Identify which cell holds the provided text, then report its (X, Y) central coordinate. 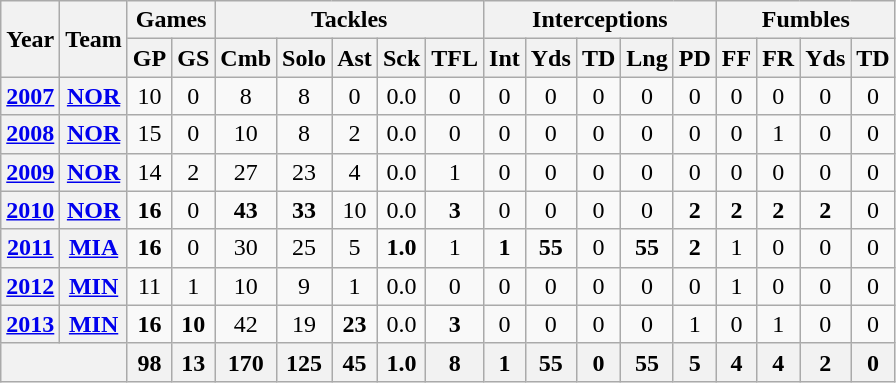
Cmb (246, 58)
98 (149, 362)
TFL (455, 58)
Fumbles (806, 20)
Lng (647, 58)
30 (246, 248)
170 (246, 362)
2007 (30, 96)
Tackles (350, 20)
42 (246, 324)
15 (149, 134)
Sck (401, 58)
14 (149, 172)
Games (170, 20)
2010 (30, 210)
Solo (304, 58)
33 (304, 210)
Year (30, 39)
FR (778, 58)
27 (246, 172)
125 (304, 362)
2009 (30, 172)
Int (505, 58)
GS (194, 58)
2013 (30, 324)
43 (246, 210)
25 (304, 248)
PD (694, 58)
Interceptions (600, 20)
GP (149, 58)
Team (94, 39)
MIA (94, 248)
2008 (30, 134)
2011 (30, 248)
19 (304, 324)
Ast (355, 58)
13 (194, 362)
11 (149, 286)
9 (304, 286)
FF (736, 58)
2012 (30, 286)
45 (355, 362)
